Return (X, Y) of the center of cell containing provided text 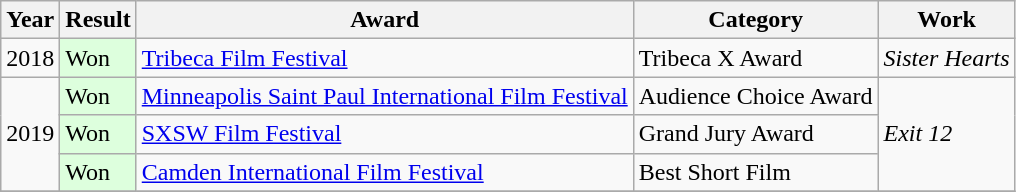
Grand Jury Award (756, 134)
2019 (30, 134)
Result (98, 20)
Camden International Film Festival (384, 172)
2018 (30, 58)
Year (30, 20)
SXSW Film Festival (384, 134)
Sister Hearts (946, 58)
Audience Choice Award (756, 96)
Work (946, 20)
Minneapolis Saint Paul International Film Festival (384, 96)
Tribeca X Award (756, 58)
Best Short Film (756, 172)
Award (384, 20)
Tribeca Film Festival (384, 58)
Exit 12 (946, 134)
Category (756, 20)
